Detect which cell encompasses the target text, then output its [X, Y] center coordinate. 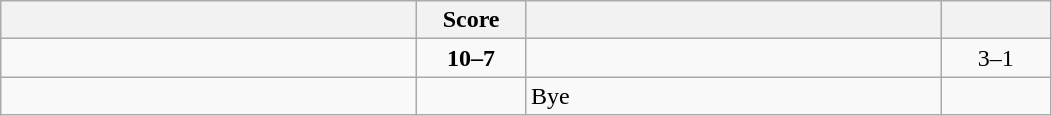
3–1 [996, 58]
Score [472, 20]
Bye [733, 96]
10–7 [472, 58]
